Output the [X, Y] coordinate of the center of the cell containing the given text.  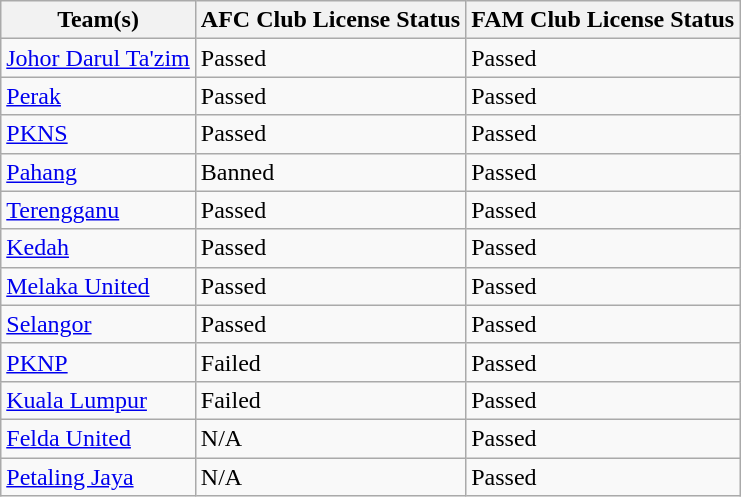
Felda United [98, 438]
Terengganu [98, 210]
Pahang [98, 172]
Melaka United [98, 286]
Perak [98, 96]
Petaling Jaya [98, 477]
PKNP [98, 362]
Kuala Lumpur [98, 400]
Kedah [98, 248]
FAM Club License Status [603, 20]
Banned [330, 172]
Team(s) [98, 20]
AFC Club License Status [330, 20]
Johor Darul Ta'zim [98, 58]
Selangor [98, 324]
PKNS [98, 134]
